For the text-containing cell, return its midpoint in (X, Y) coordinate format. 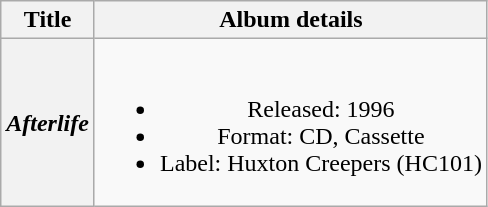
Album details (290, 20)
Title (48, 20)
Afterlife (48, 122)
Released: 1996Format: CD, CassetteLabel: Huxton Creepers (HC101) (290, 122)
